Locate the cell with the specified text and output its (x, y) center coordinate. 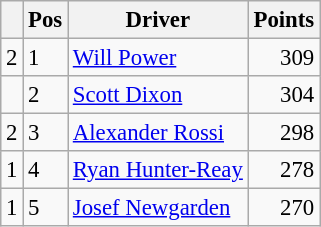
Alexander Rossi (158, 133)
Scott Dixon (158, 95)
3 (46, 133)
298 (284, 133)
309 (284, 58)
Josef Newgarden (158, 208)
Will Power (158, 58)
Pos (46, 20)
278 (284, 170)
270 (284, 208)
4 (46, 170)
304 (284, 95)
Points (284, 20)
Driver (158, 20)
Ryan Hunter-Reay (158, 170)
5 (46, 208)
